For the text-containing cell, return its midpoint in [X, Y] coordinate format. 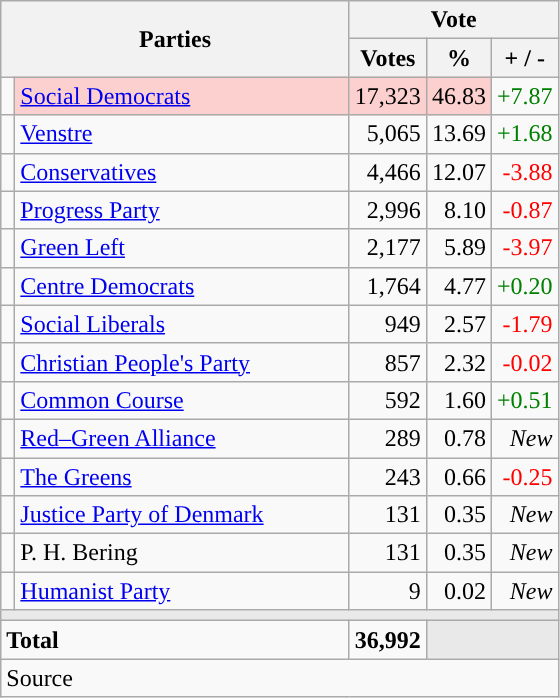
2.57 [458, 324]
Social Democrats [182, 96]
% [458, 58]
-3.88 [524, 172]
0.78 [458, 438]
-0.25 [524, 477]
13.69 [458, 134]
243 [388, 477]
2,996 [388, 210]
4.77 [458, 286]
5,065 [388, 134]
-3.97 [524, 248]
9 [388, 591]
0.66 [458, 477]
+0.51 [524, 400]
Centre Democrats [182, 286]
Votes [388, 58]
-0.87 [524, 210]
+0.20 [524, 286]
-0.02 [524, 362]
Source [280, 678]
Parties [176, 39]
The Greens [182, 477]
0.02 [458, 591]
Red–Green Alliance [182, 438]
Conservatives [182, 172]
8.10 [458, 210]
+ / - [524, 58]
2,177 [388, 248]
Progress Party [182, 210]
592 [388, 400]
36,992 [388, 640]
12.07 [458, 172]
Venstre [182, 134]
P. H. Bering [182, 553]
17,323 [388, 96]
Common Course [182, 400]
2.32 [458, 362]
4,466 [388, 172]
5.89 [458, 248]
289 [388, 438]
1,764 [388, 286]
Total [176, 640]
-1.79 [524, 324]
46.83 [458, 96]
1.60 [458, 400]
Christian People's Party [182, 362]
+1.68 [524, 134]
949 [388, 324]
857 [388, 362]
Justice Party of Denmark [182, 515]
+7.87 [524, 96]
Social Liberals [182, 324]
Green Left [182, 248]
Humanist Party [182, 591]
Vote [454, 20]
